Pinpoint the cell where the given text exists, returning its [x, y] midpoint coordinate. 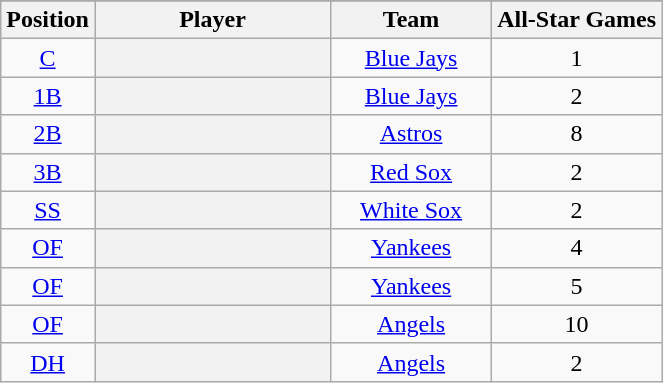
All-Star Games [577, 20]
SS [48, 210]
Position [48, 20]
Red Sox [412, 172]
DH [48, 362]
Astros [412, 134]
8 [577, 134]
Team [412, 20]
1B [48, 96]
5 [577, 286]
10 [577, 324]
3B [48, 172]
C [48, 58]
1 [577, 58]
Player [212, 20]
4 [577, 248]
White Sox [412, 210]
2B [48, 134]
